Scan for the cell matching the given text and deliver its (x, y) coordinate at center. 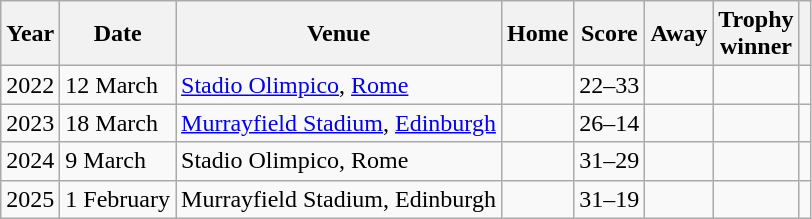
2024 (30, 161)
Away (679, 34)
Date (118, 34)
31–19 (610, 199)
Trophywinner (756, 34)
2022 (30, 85)
26–14 (610, 123)
9 March (118, 161)
12 March (118, 85)
31–29 (610, 161)
2025 (30, 199)
2023 (30, 123)
18 March (118, 123)
Score (610, 34)
Venue (339, 34)
Year (30, 34)
Home (537, 34)
1 February (118, 199)
22–33 (610, 85)
